Identify which cell holds the provided text, then report its (X, Y) central coordinate. 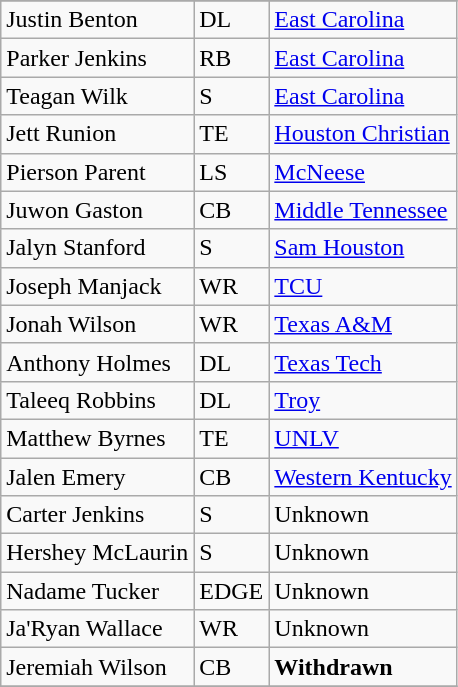
Anthony Holmes (98, 362)
TCU (363, 286)
Jett Runion (98, 134)
Parker Jenkins (98, 58)
Pierson Parent (98, 172)
Middle Tennessee (363, 210)
Texas Tech (363, 362)
Jonah Wilson (98, 324)
Jalen Emery (98, 477)
Teagan Wilk (98, 96)
Withdrawn (363, 667)
Justin Benton (98, 20)
Nadame Tucker (98, 591)
Sam Houston (363, 248)
Western Kentucky (363, 477)
Joseph Manjack (98, 286)
UNLV (363, 438)
Texas A&M (363, 324)
RB (232, 58)
Ja'Ryan Wallace (98, 629)
LS (232, 172)
Troy (363, 400)
Juwon Gaston (98, 210)
Jalyn Stanford (98, 248)
Matthew Byrnes (98, 438)
Hershey McLaurin (98, 553)
Taleeq Robbins (98, 400)
EDGE (232, 591)
Jeremiah Wilson (98, 667)
Carter Jenkins (98, 515)
Houston Christian (363, 134)
McNeese (363, 172)
